Scan for the cell matching the given text and deliver its (X, Y) coordinate at center. 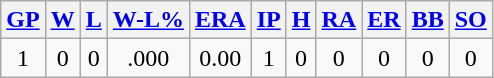
H (301, 20)
ER (384, 20)
SO (470, 20)
0.00 (220, 58)
RA (339, 20)
BB (428, 20)
.000 (148, 58)
L (94, 20)
W-L% (148, 20)
ERA (220, 20)
IP (268, 20)
GP (23, 20)
W (62, 20)
